Provide the (X, Y) coordinate of the cell's center where the given text is located.  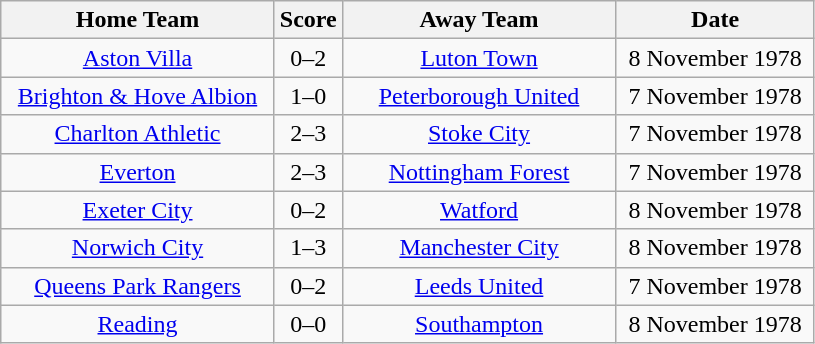
Everton (138, 172)
Date (716, 20)
Peterborough United (479, 96)
Stoke City (479, 134)
Luton Town (479, 58)
Watford (479, 210)
Home Team (138, 20)
Exeter City (138, 210)
Score (308, 20)
Leeds United (479, 286)
1–3 (308, 248)
1–0 (308, 96)
Manchester City (479, 248)
Charlton Athletic (138, 134)
Southampton (479, 324)
Brighton & Hove Albion (138, 96)
Reading (138, 324)
Norwich City (138, 248)
Queens Park Rangers (138, 286)
Away Team (479, 20)
Nottingham Forest (479, 172)
0–0 (308, 324)
Aston Villa (138, 58)
